Output the [x, y] coordinate of the center of the cell containing the given text.  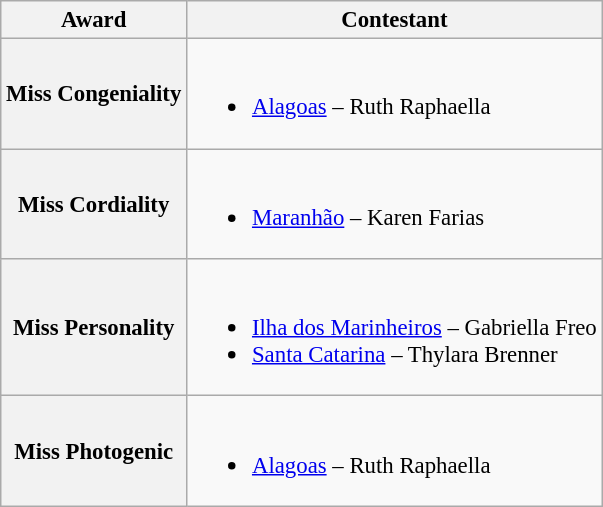
Contestant [394, 20]
Ilha dos Marinheiros – Gabriella FreoSanta Catarina – Thylara Brenner [394, 328]
Miss Personality [94, 328]
Award [94, 20]
Maranhão – Karen Farias [394, 204]
Miss Photogenic [94, 451]
Miss Cordiality [94, 204]
Miss Congeniality [94, 94]
